Search for the cell housing the specified text and yield its (X, Y) center coordinate. 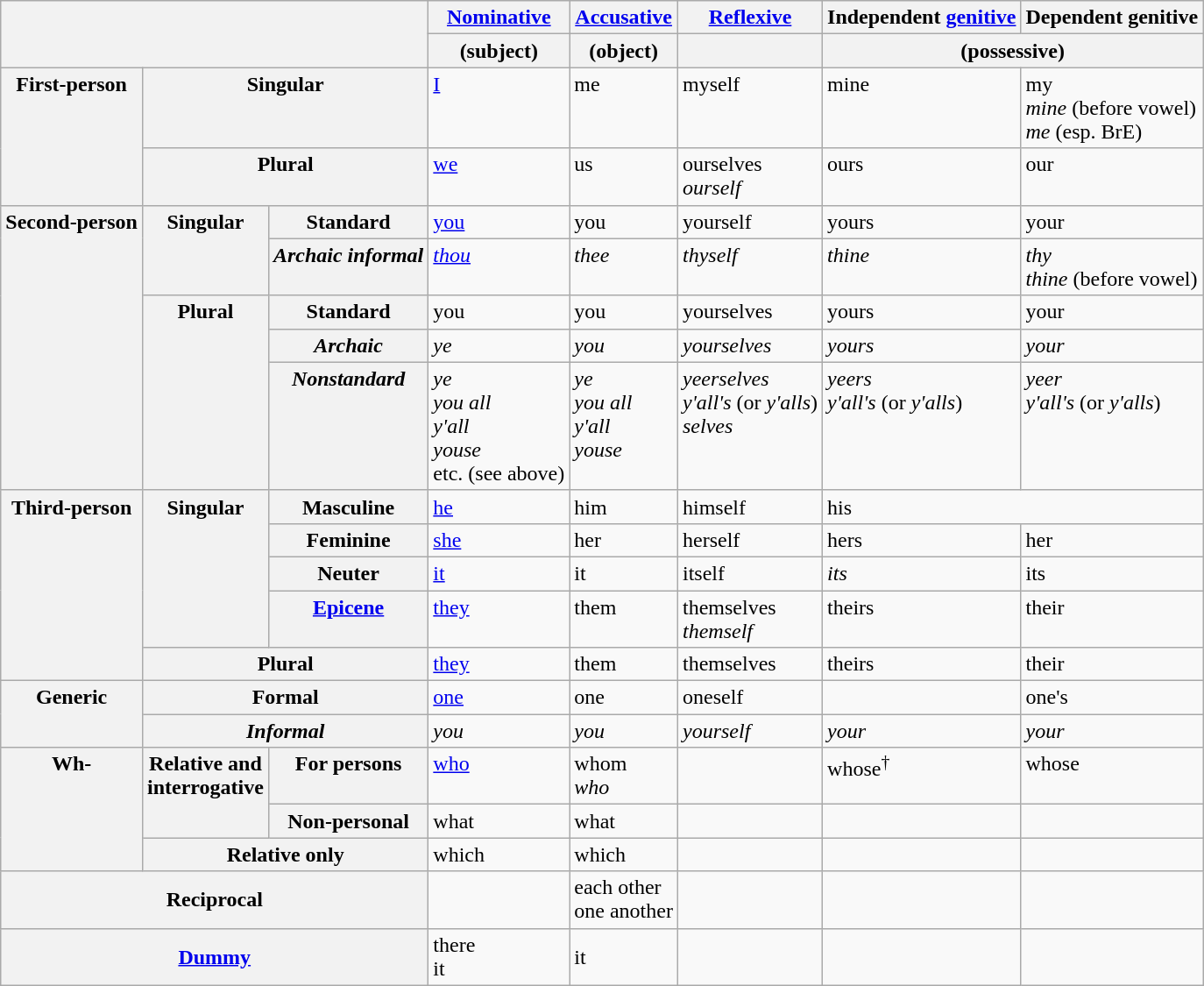
For persons (348, 777)
Informal (285, 731)
ourselvesourself (750, 177)
Reflexive (750, 18)
him (624, 507)
yeery'all's (or y'alls) (1112, 426)
First-person (72, 137)
us (624, 177)
we (499, 177)
Masculine (348, 507)
Nonstandard (348, 426)
Formal (285, 698)
I (499, 108)
itself (750, 573)
ye (499, 345)
hers (922, 540)
yeyou ally'allyouseetc. (see above) (499, 426)
oneself (750, 698)
he (499, 507)
whose† (922, 777)
yeersy'all's (or y'alls) (922, 426)
Wh- (72, 810)
thereit (499, 957)
me (624, 108)
yeyou ally'allyouse (624, 426)
Relative andinterrogative (205, 792)
(possessive) (1013, 51)
Third-person (72, 585)
Feminine (348, 540)
his (1013, 507)
Dummy (215, 957)
himself (750, 507)
ours (922, 177)
(subject) (499, 51)
Neuter (348, 573)
she (499, 540)
themselvesthemself (750, 619)
Relative only (285, 855)
Nominative (499, 18)
mine (922, 108)
whose (1112, 777)
one's (1112, 698)
Dependent genitive (1112, 18)
Epicene (348, 619)
mymine (before vowel)me (esp. BrE) (1112, 108)
thyself (750, 266)
our (1112, 177)
who (499, 777)
myself (750, 108)
Generic (72, 714)
themselves (750, 664)
Reciprocal (215, 899)
(object) (624, 51)
thine (922, 266)
thou (499, 266)
Independent genitive (922, 18)
thee (624, 266)
Archaic (348, 345)
thythine (before vowel) (1112, 266)
Non-personal (348, 821)
whomwho (624, 777)
herself (750, 540)
yeerselvesy'all's (or y'alls)selves (750, 426)
Archaic informal (348, 266)
each otherone another (624, 899)
Second-person (72, 347)
Accusative (624, 18)
